Extract the [X, Y] coordinate from the center of the cell holding the provided text.  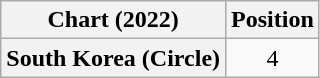
South Korea (Circle) [114, 58]
Chart (2022) [114, 20]
Position [273, 20]
4 [273, 58]
